Detect which cell encompasses the target text, then output its [x, y] center coordinate. 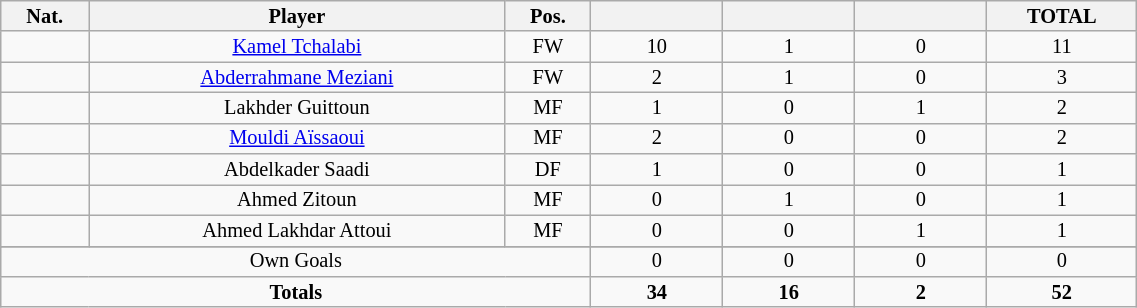
Ahmed Lakhdar Attoui [297, 230]
Kamel Tchalabi [297, 46]
52 [1062, 292]
Lakhder Guittoun [297, 108]
DF [548, 170]
Abdelkader Saadi [297, 170]
34 [657, 292]
Mouldi Aïssaoui [297, 138]
Totals [296, 292]
Ahmed Zitoun [297, 200]
Nat. [45, 16]
3 [1062, 78]
TOTAL [1062, 16]
Abderrahmane Meziani [297, 78]
10 [657, 46]
Player [297, 16]
11 [1062, 46]
Pos. [548, 16]
Own Goals [296, 262]
16 [789, 292]
